Search for the cell housing the specified text and yield its (X, Y) center coordinate. 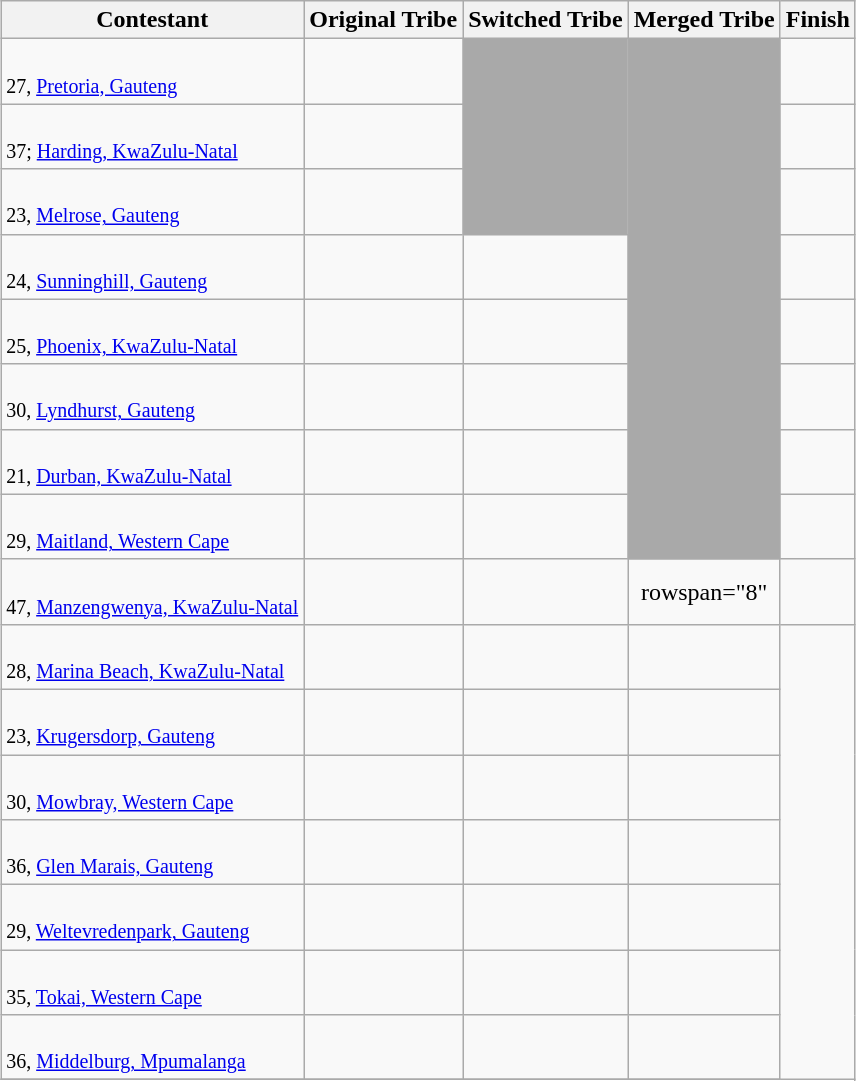
Switched Tribe (546, 20)
21, Durban, KwaZulu-Natal (152, 462)
24, Sunninghill, Gauteng (152, 266)
36, Middelburg, Mpumalanga (152, 1048)
Original Tribe (384, 20)
28, Marina Beach, KwaZulu-Natal (152, 656)
rowspan="8" (704, 592)
23, Melrose, Gauteng (152, 202)
23, Krugersdorp, Gauteng (152, 722)
Merged Tribe (704, 20)
35, Tokai, Western Cape (152, 982)
27, Pretoria, Gauteng (152, 72)
37; Harding, KwaZulu-Natal (152, 136)
30, Lyndhurst, Gauteng (152, 396)
36, Glen Marais, Gauteng (152, 852)
Finish (818, 20)
30, Mowbray, Western Cape (152, 786)
Contestant (152, 20)
29, Maitland, Western Cape (152, 526)
47, Manzengwenya, KwaZulu-Natal (152, 592)
29, Weltevredenpark, Gauteng (152, 918)
25, Phoenix, KwaZulu-Natal (152, 332)
